Return the [X, Y] coordinate for the center point of the cell that contains the specified text.  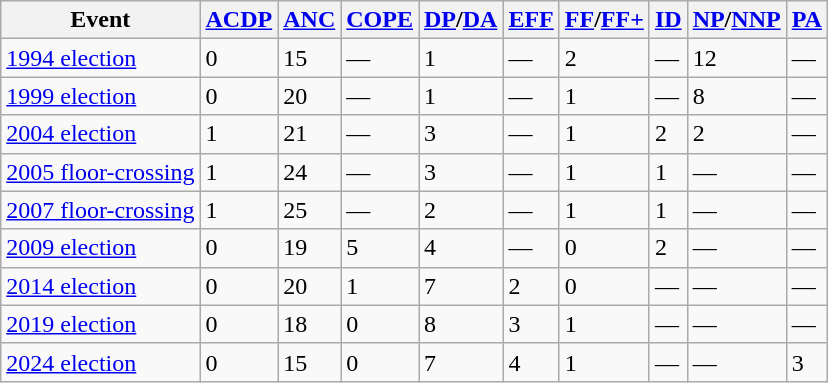
PA [806, 20]
21 [310, 134]
2005 floor-crossing [100, 172]
2009 election [100, 248]
EFF [531, 20]
25 [310, 210]
5 [380, 248]
2024 election [100, 362]
2004 election [100, 134]
2019 election [100, 324]
18 [310, 324]
1994 election [100, 58]
NP/NNP [736, 20]
2014 election [100, 286]
24 [310, 172]
ID [668, 20]
19 [310, 248]
DP/DA [460, 20]
12 [736, 58]
1999 election [100, 96]
ANC [310, 20]
Event [100, 20]
ACDP [239, 20]
FF/FF+ [604, 20]
COPE [380, 20]
2007 floor-crossing [100, 210]
